Scan for the cell matching the given text and deliver its (X, Y) coordinate at center. 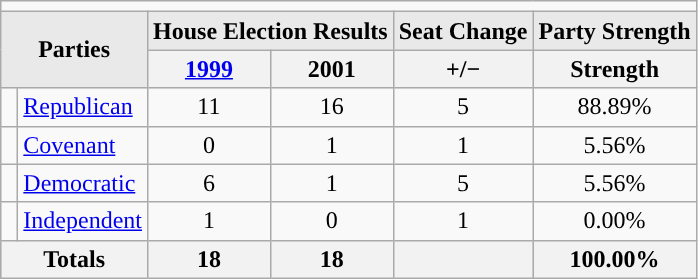
Seat Change (463, 31)
Covenant (83, 145)
Democratic (83, 183)
100.00% (614, 259)
Parties (74, 50)
Republican (83, 107)
Party Strength (614, 31)
0.00% (614, 221)
11 (208, 107)
2001 (332, 69)
House Election Results (270, 31)
88.89% (614, 107)
1999 (208, 69)
6 (208, 183)
16 (332, 107)
Independent (83, 221)
+/− (463, 69)
Totals (74, 259)
Strength (614, 69)
